Capture the cell that displays the provided text and extract its [X, Y] central coordinate. 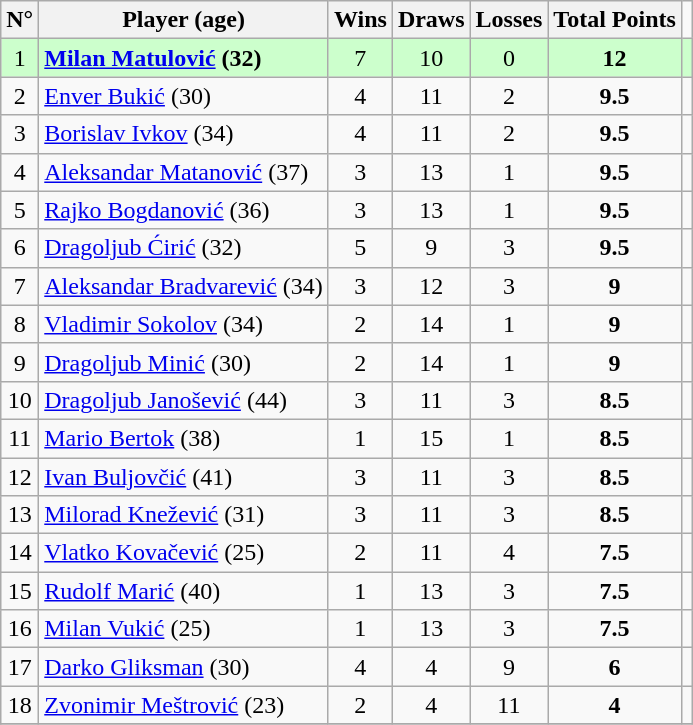
Vlatko Kovačević (25) [184, 553]
Wins [360, 20]
Zvonimir Meštrović (23) [184, 705]
Rajko Bogdanović (36) [184, 210]
Milan Matulović (32) [184, 58]
Mario Bertok (38) [184, 438]
Aleksandar Bradvarević (34) [184, 286]
0 [509, 58]
Player (age) [184, 20]
Milan Vukić (25) [184, 629]
Losses [509, 20]
N° [20, 20]
Enver Bukić (30) [184, 96]
Borislav Ivkov (34) [184, 134]
Ivan Buljovčić (41) [184, 477]
Dragoljub Janošević (44) [184, 400]
Dragoljub Ćirić (32) [184, 248]
Rudolf Marić (40) [184, 591]
Milorad Knežević (31) [184, 515]
17 [20, 667]
Draws [431, 20]
Total Points [615, 20]
8 [20, 324]
Aleksandar Matanović (37) [184, 172]
Vladimir Sokolov (34) [184, 324]
18 [20, 705]
Dragoljub Minić (30) [184, 362]
16 [20, 629]
Darko Gliksman (30) [184, 667]
